Return the [x, y] coordinate for the center point of the cell that contains the specified text.  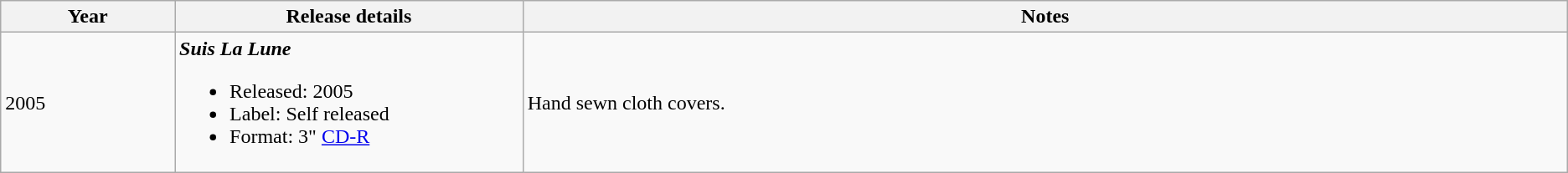
2005 [88, 102]
Hand sewn cloth covers. [1045, 102]
Notes [1045, 17]
Release details [349, 17]
Year [88, 17]
Suis La LuneReleased: 2005Label: Self releasedFormat: 3" CD-R [349, 102]
